Locate the cell with the specified text and output its (x, y) center coordinate. 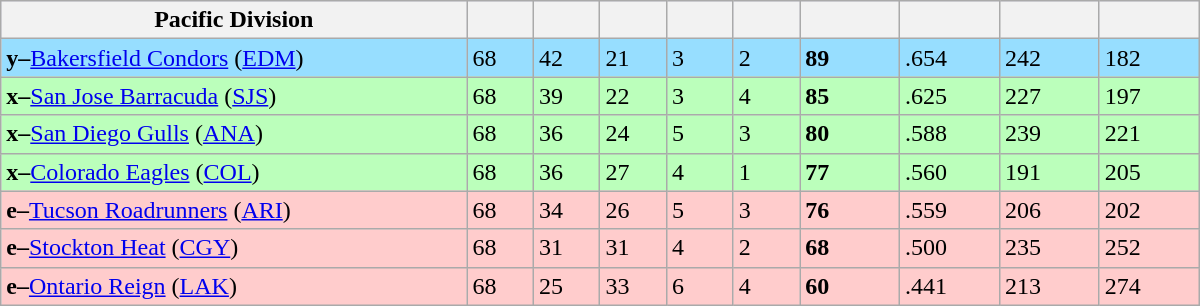
1 (766, 172)
e–Stockton Heat (CGY) (234, 248)
77 (850, 172)
76 (850, 210)
e–Ontario Reign (LAK) (234, 286)
206 (1049, 210)
25 (566, 286)
34 (566, 210)
e–Tucson Roadrunners (ARI) (234, 210)
26 (634, 210)
227 (1049, 96)
191 (1049, 172)
.441 (950, 286)
221 (1149, 134)
Pacific Division (234, 20)
27 (634, 172)
22 (634, 96)
202 (1149, 210)
85 (850, 96)
235 (1049, 248)
.625 (950, 96)
33 (634, 286)
.560 (950, 172)
.500 (950, 248)
197 (1149, 96)
x–San Diego Gulls (ANA) (234, 134)
274 (1149, 286)
205 (1149, 172)
.588 (950, 134)
39 (566, 96)
.654 (950, 58)
80 (850, 134)
182 (1149, 58)
252 (1149, 248)
21 (634, 58)
60 (850, 286)
24 (634, 134)
x–San Jose Barracuda (SJS) (234, 96)
.559 (950, 210)
89 (850, 58)
239 (1049, 134)
y–Bakersfield Condors (EDM) (234, 58)
x–Colorado Eagles (COL) (234, 172)
6 (700, 286)
213 (1049, 286)
42 (566, 58)
242 (1049, 58)
